Scan for the cell matching the given text and deliver its [X, Y] coordinate at center. 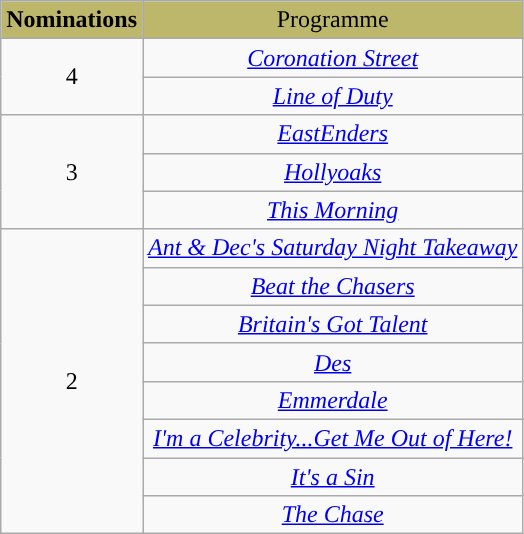
2 [72, 381]
4 [72, 77]
Line of Duty [332, 96]
Nominations [72, 20]
EastEnders [332, 134]
Emmerdale [332, 400]
Coronation Street [332, 58]
Hollyoaks [332, 172]
This Morning [332, 210]
Des [332, 362]
Britain's Got Talent [332, 324]
It's a Sin [332, 477]
Programme [332, 20]
3 [72, 172]
Beat the Chasers [332, 286]
I'm a Celebrity...Get Me Out of Here! [332, 438]
Ant & Dec's Saturday Night Takeaway [332, 248]
The Chase [332, 515]
